Return the (x, y) coordinate for the center point of the cell that contains the specified text.  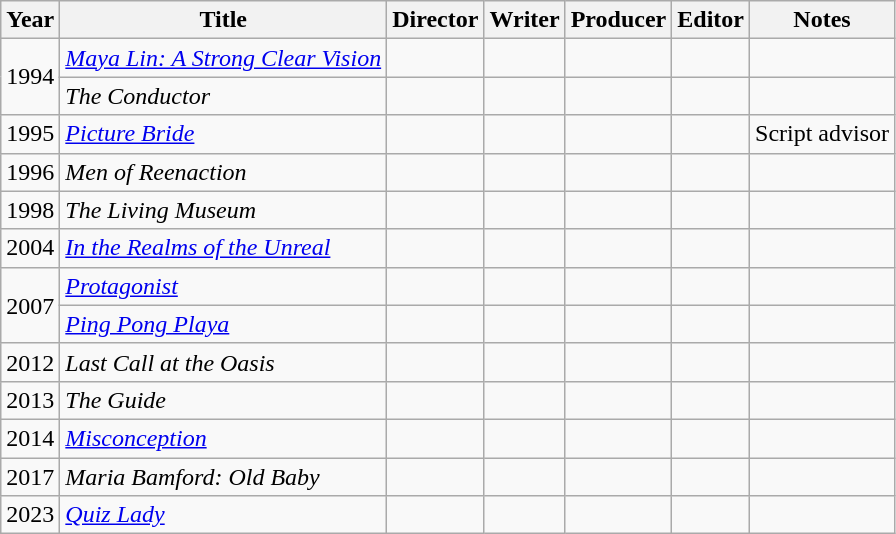
Protagonist (224, 286)
Script advisor (822, 134)
The Conductor (224, 96)
1994 (30, 77)
Maya Lin: A Strong Clear Vision (224, 58)
2013 (30, 400)
The Guide (224, 400)
Ping Pong Playa (224, 324)
2017 (30, 477)
2014 (30, 438)
1998 (30, 210)
Quiz Lady (224, 515)
1995 (30, 134)
2007 (30, 305)
1996 (30, 172)
Last Call at the Oasis (224, 362)
Producer (618, 20)
In the Realms of the Unreal (224, 248)
Notes (822, 20)
Editor (711, 20)
Title (224, 20)
2012 (30, 362)
Picture Bride (224, 134)
Misconception (224, 438)
2004 (30, 248)
Writer (524, 20)
Year (30, 20)
Men of Reenaction (224, 172)
The Living Museum (224, 210)
2023 (30, 515)
Maria Bamford: Old Baby (224, 477)
Director (436, 20)
